Return the [X, Y] coordinate for the center point of the cell that contains the specified text.  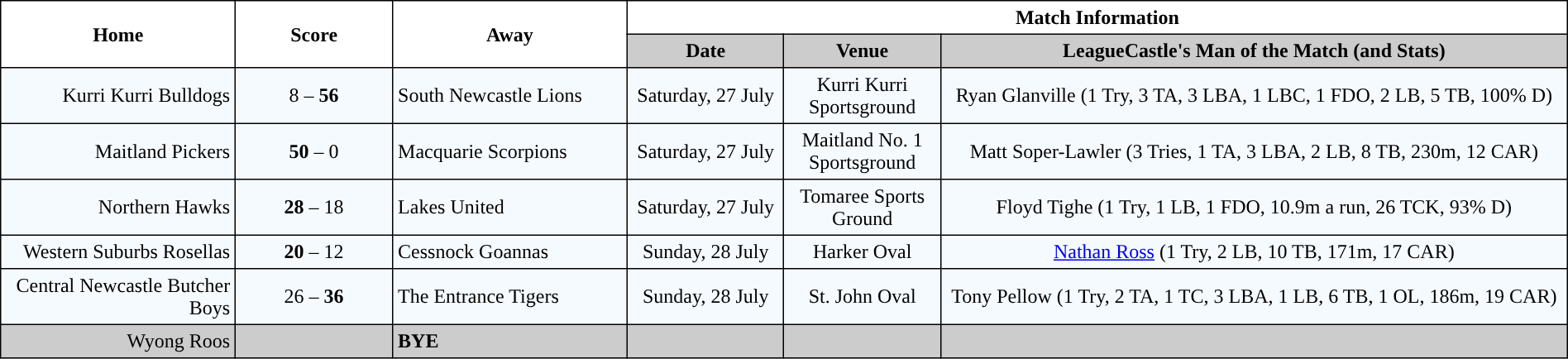
Away [509, 35]
Kurri Kurri Bulldogs [118, 96]
Matt Soper-Lawler (3 Tries, 1 TA, 3 LBA, 2 LB, 8 TB, 230m, 12 CAR) [1254, 151]
Harker Oval [862, 251]
8 – 56 [314, 96]
Home [118, 35]
Macquarie Scorpions [509, 151]
Kurri Kurri Sportsground [862, 96]
Wyong Roos [118, 341]
Central Newcastle Butcher Boys [118, 297]
Tomaree Sports Ground [862, 208]
Floyd Tighe (1 Try, 1 LB, 1 FDO, 10.9m a run, 26 TCK, 93% D) [1254, 208]
Lakes United [509, 208]
LeagueCastle's Man of the Match (and Stats) [1254, 50]
Northern Hawks [118, 208]
Venue [862, 50]
BYE [509, 341]
Ryan Glanville (1 Try, 3 TA, 3 LBA, 1 LBC, 1 FDO, 2 LB, 5 TB, 100% D) [1254, 96]
Cessnock Goannas [509, 251]
28 – 18 [314, 208]
Date [706, 50]
Match Information [1098, 17]
Nathan Ross (1 Try, 2 LB, 10 TB, 171m, 17 CAR) [1254, 251]
Score [314, 35]
Tony Pellow (1 Try, 2 TA, 1 TC, 3 LBA, 1 LB, 6 TB, 1 OL, 186m, 19 CAR) [1254, 297]
20 – 12 [314, 251]
South Newcastle Lions [509, 96]
St. John Oval [862, 297]
Western Suburbs Rosellas [118, 251]
26 – 36 [314, 297]
50 – 0 [314, 151]
Maitland Pickers [118, 151]
The Entrance Tigers [509, 297]
Maitland No. 1 Sportsground [862, 151]
